Return the (X, Y) coordinate for the center point of the cell that contains the specified text.  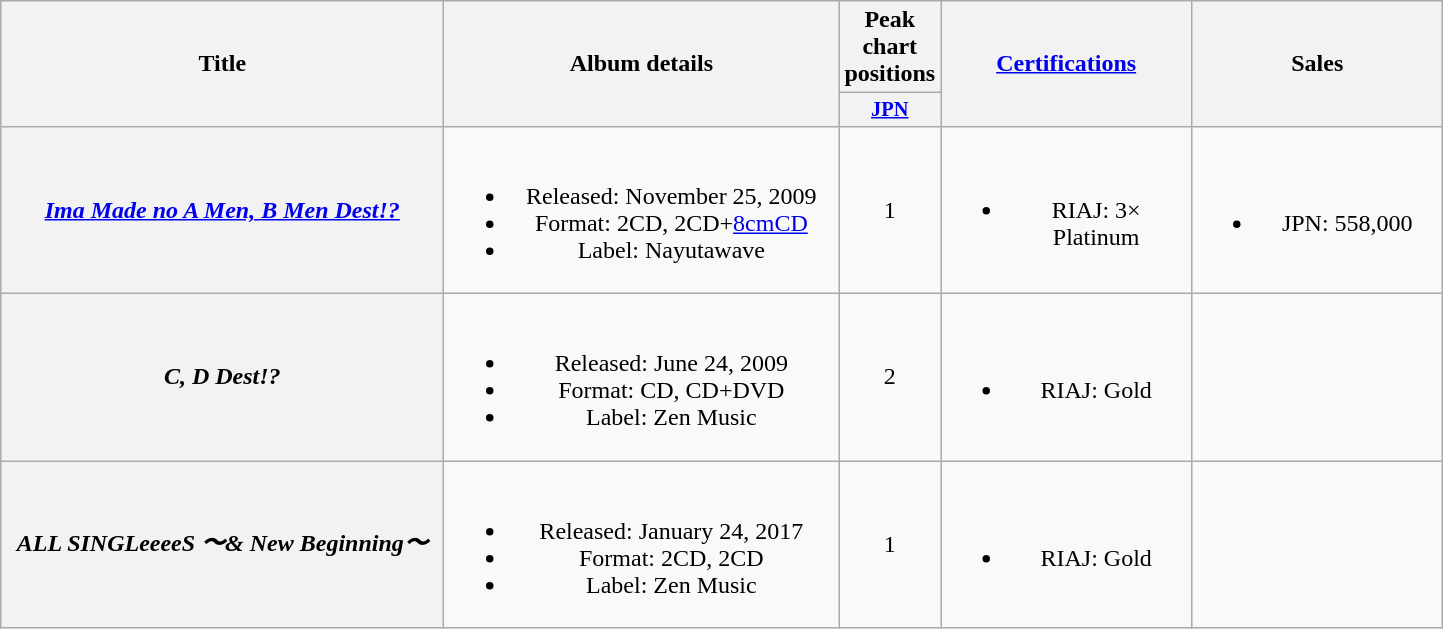
Sales (1318, 64)
Title (222, 64)
Peak chart positions (890, 47)
Released: January 24, 2017Format: 2CD, 2CDLabel: Zen Music (642, 544)
2 (890, 378)
JPN (890, 110)
C, D Dest!? (222, 378)
Album details (642, 64)
ALL SINGLeeeeS 〜& New Beginning〜 (222, 544)
Ima Made no A Men, B Men Dest!? (222, 210)
JPN: 558,000 (1318, 210)
Released: November 25, 2009Format: 2CD, 2CD+8cmCDLabel: Nayutawave (642, 210)
RIAJ: 3× Platinum (1066, 210)
Certifications (1066, 64)
Released: June 24, 2009Format: CD, CD+DVDLabel: Zen Music (642, 378)
